Return the [X, Y] coordinate for the center point of the cell that contains the specified text.  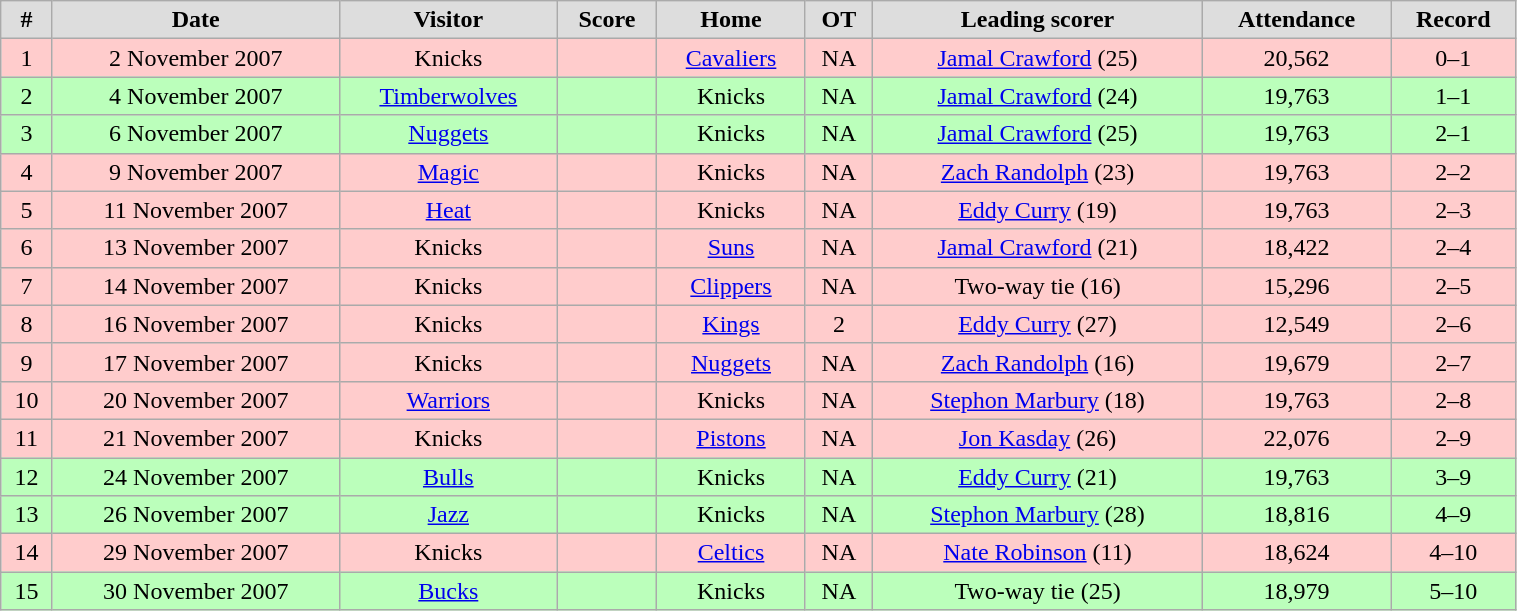
2–8 [1454, 400]
18,816 [1297, 515]
Record [1454, 20]
Warriors [448, 400]
OT [838, 20]
Eddy Curry (21) [1037, 477]
30 November 2007 [196, 591]
13 November 2007 [196, 248]
2 November 2007 [196, 58]
17 November 2007 [196, 362]
2–2 [1454, 172]
Heat [448, 210]
3 [26, 134]
1 [26, 58]
Zach Randolph (23) [1037, 172]
4 [26, 172]
Clippers [732, 286]
Bucks [448, 591]
Jamal Crawford (24) [1037, 96]
Cavaliers [732, 58]
2–9 [1454, 438]
Timberwolves [448, 96]
6 [26, 248]
14 [26, 553]
Bulls [448, 477]
2–4 [1454, 248]
Stephon Marbury (28) [1037, 515]
18,979 [1297, 591]
Two-way tie (16) [1037, 286]
12,549 [1297, 324]
Eddy Curry (19) [1037, 210]
9 [26, 362]
Two-way tie (25) [1037, 591]
22,076 [1297, 438]
15 [26, 591]
Celtics [732, 553]
3–9 [1454, 477]
7 [26, 286]
Zach Randolph (16) [1037, 362]
2–5 [1454, 286]
4–9 [1454, 515]
Stephon Marbury (18) [1037, 400]
9 November 2007 [196, 172]
10 [26, 400]
Date [196, 20]
5 [26, 210]
14 November 2007 [196, 286]
11 [26, 438]
29 November 2007 [196, 553]
16 November 2007 [196, 324]
0–1 [1454, 58]
19,679 [1297, 362]
24 November 2007 [196, 477]
26 November 2007 [196, 515]
1–1 [1454, 96]
18,422 [1297, 248]
Suns [732, 248]
# [26, 20]
Eddy Curry (27) [1037, 324]
Leading scorer [1037, 20]
2–1 [1454, 134]
2–7 [1454, 362]
21 November 2007 [196, 438]
8 [26, 324]
Pistons [732, 438]
Nate Robinson (11) [1037, 553]
12 [26, 477]
Magic [448, 172]
18,624 [1297, 553]
2–3 [1454, 210]
11 November 2007 [196, 210]
Jamal Crawford (21) [1037, 248]
Jon Kasday (26) [1037, 438]
20,562 [1297, 58]
Jazz [448, 515]
4–10 [1454, 553]
20 November 2007 [196, 400]
Score [606, 20]
4 November 2007 [196, 96]
6 November 2007 [196, 134]
Visitor [448, 20]
Home [732, 20]
5–10 [1454, 591]
2–6 [1454, 324]
Kings [732, 324]
Attendance [1297, 20]
15,296 [1297, 286]
13 [26, 515]
